Search for the cell housing the specified text and yield its (x, y) center coordinate. 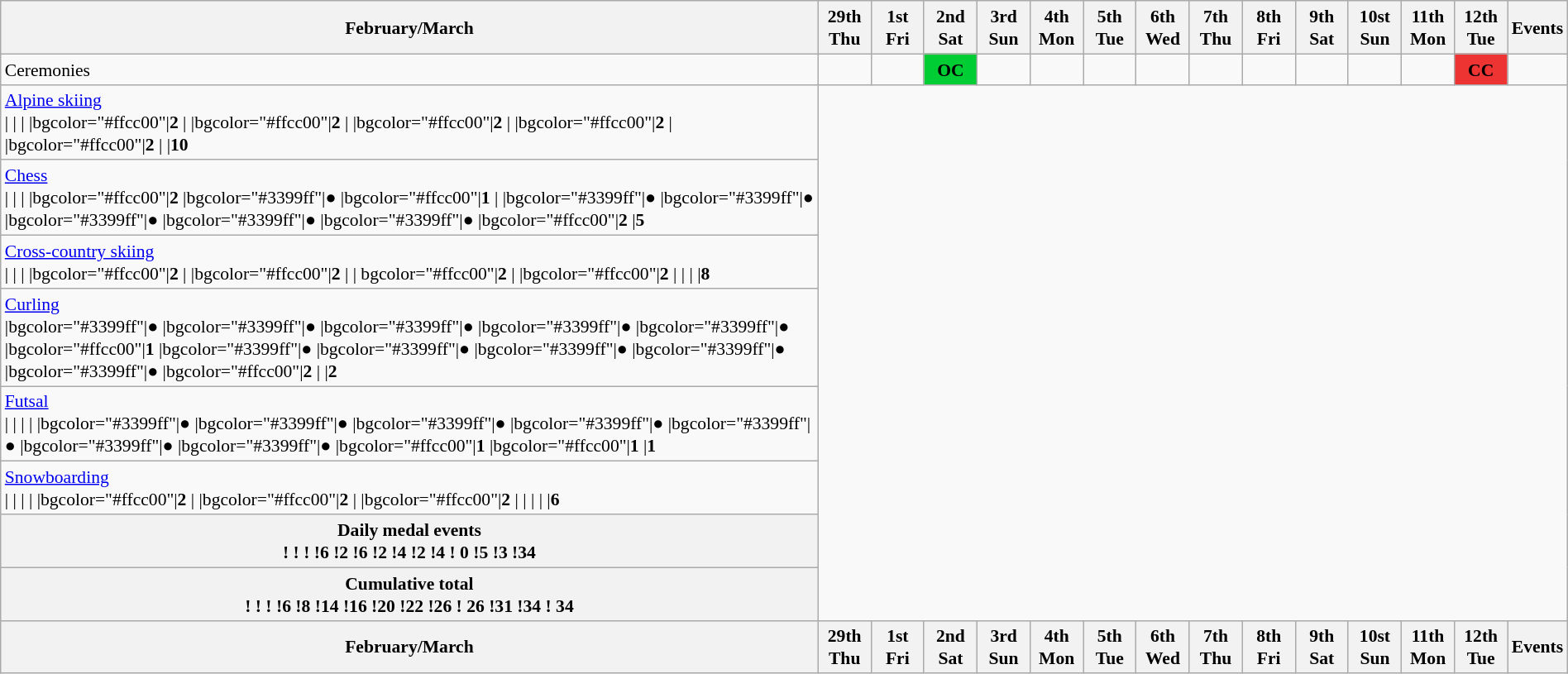
Cross-country skiing| | | |bgcolor="#ffcc00"|2 | |bgcolor="#ffcc00"|2 | | bgcolor="#ffcc00"|2 | |bgcolor="#ffcc00"|2 | | | |8 (409, 261)
OC (950, 69)
Daily medal events! ! ! !6 !2 !6 !2 !4 !2 !4 ! 0 !5 !3 !34 (409, 541)
Snowboarding| | | | |bgcolor="#ffcc00"|2 | |bgcolor="#ffcc00"|2 | |bgcolor="#ffcc00"|2 | | | | |6 (409, 488)
Cumulative total! ! ! !6 !8 !14 !16 !20 !22 !26 ! 26 !31 !34 ! 34 (409, 594)
Alpine skiing| | | |bgcolor="#ffcc00"|2 | |bgcolor="#ffcc00"|2 | |bgcolor="#ffcc00"|2 | |bgcolor="#ffcc00"|2 | |bgcolor="#ffcc00"|2 | |10 (409, 122)
Ceremonies (409, 69)
CC (1481, 69)
